Find where the given text appears and provide that cell's center as [x, y] coordinate. 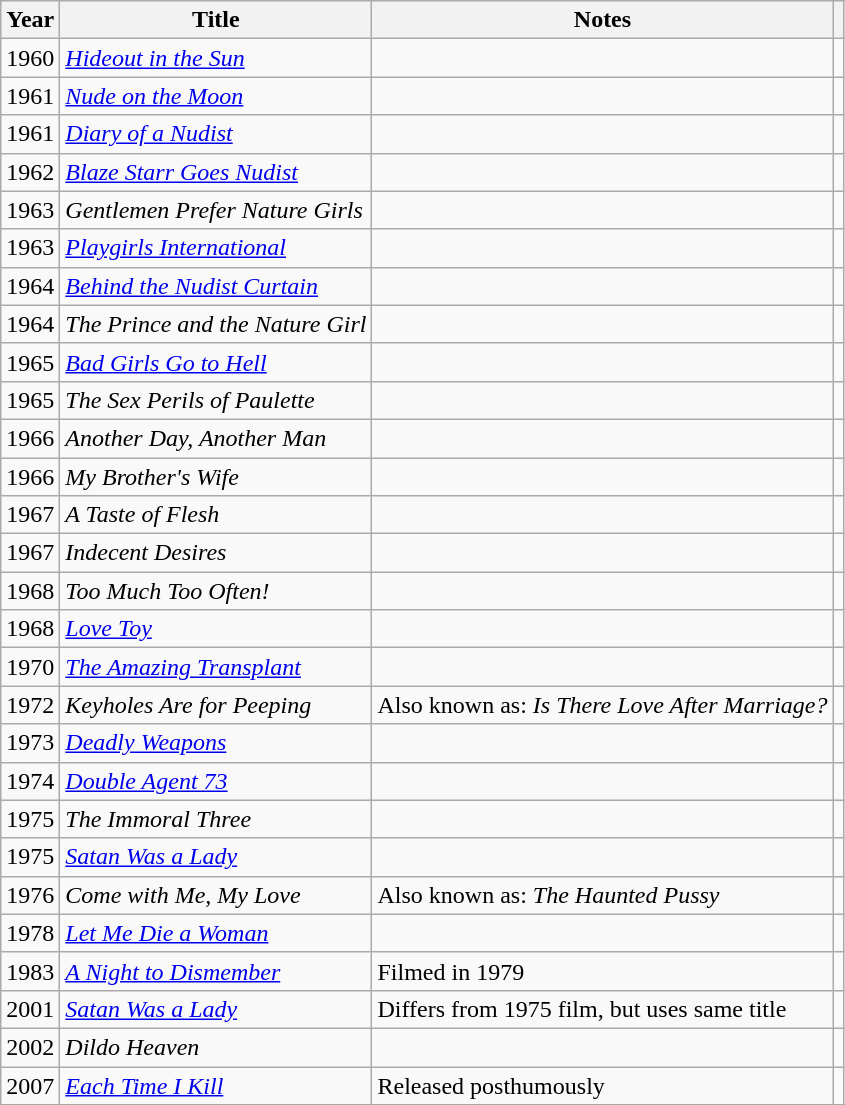
1970 [30, 667]
Also known as: Is There Love After Marriage? [602, 705]
1962 [30, 172]
1972 [30, 705]
Also known as: The Haunted Pussy [602, 895]
The Prince and the Nature Girl [216, 324]
Released posthumously [602, 1085]
Deadly Weapons [216, 743]
The Sex Perils of Paulette [216, 400]
The Amazing Transplant [216, 667]
1974 [30, 781]
1960 [30, 58]
Behind the Nudist Curtain [216, 286]
A Night to Dismember [216, 971]
Come with Me, My Love [216, 895]
Gentlemen Prefer Nature Girls [216, 210]
Nude on the Moon [216, 96]
Filmed in 1979 [602, 971]
1973 [30, 743]
2002 [30, 1047]
Indecent Desires [216, 553]
Love Toy [216, 629]
Diary of a Nudist [216, 134]
1976 [30, 895]
Differs from 1975 film, but uses same title [602, 1009]
Notes [602, 20]
Keyholes Are for Peeping [216, 705]
The Immoral Three [216, 819]
Let Me Die a Woman [216, 933]
Blaze Starr Goes Nudist [216, 172]
Each Time I Kill [216, 1085]
Too Much Too Often! [216, 591]
2007 [30, 1085]
Bad Girls Go to Hell [216, 362]
Hideout in the Sun [216, 58]
Another Day, Another Man [216, 438]
Year [30, 20]
2001 [30, 1009]
Title [216, 20]
A Taste of Flesh [216, 515]
1983 [30, 971]
Playgirls International [216, 248]
Dildo Heaven [216, 1047]
My Brother's Wife [216, 477]
Double Agent 73 [216, 781]
1978 [30, 933]
